Find where the given text appears and provide that cell's center as [X, Y] coordinate. 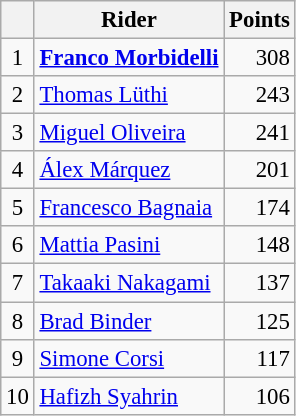
Simone Corsi [129, 358]
1 [18, 58]
Miguel Oliveira [129, 133]
148 [260, 245]
Mattia Pasini [129, 245]
7 [18, 283]
Thomas Lüthi [129, 95]
Álex Márquez [129, 170]
6 [18, 245]
241 [260, 133]
117 [260, 358]
Hafizh Syahrin [129, 396]
Franco Morbidelli [129, 58]
Rider [129, 20]
201 [260, 170]
Francesco Bagnaia [129, 208]
174 [260, 208]
3 [18, 133]
308 [260, 58]
2 [18, 95]
106 [260, 396]
4 [18, 170]
Points [260, 20]
Brad Binder [129, 321]
125 [260, 321]
243 [260, 95]
5 [18, 208]
10 [18, 396]
9 [18, 358]
8 [18, 321]
Takaaki Nakagami [129, 283]
137 [260, 283]
